Return (x, y) of the center of cell containing provided text 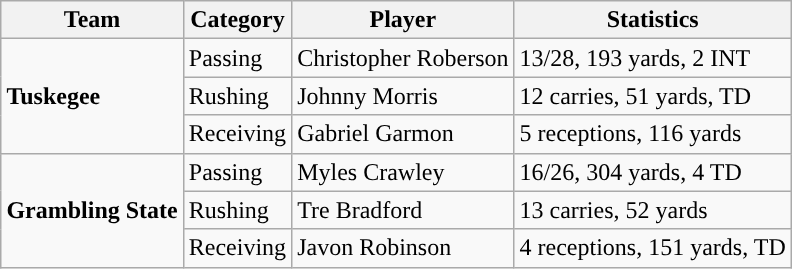
Category (237, 20)
Christopher Roberson (403, 58)
13/28, 193 yards, 2 INT (652, 58)
Tuskegee (92, 96)
5 receptions, 116 yards (652, 134)
12 carries, 51 yards, TD (652, 96)
Gabriel Garmon (403, 134)
16/26, 304 yards, 4 TD (652, 172)
Statistics (652, 20)
Myles Crawley (403, 172)
Grambling State (92, 210)
Tre Bradford (403, 210)
Player (403, 20)
Johnny Morris (403, 96)
Team (92, 20)
4 receptions, 151 yards, TD (652, 248)
13 carries, 52 yards (652, 210)
Javon Robinson (403, 248)
